Output the (X, Y) coordinate of the center of the cell containing the given text.  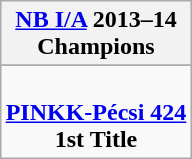
PINKK-Pécsi 4241st Title (96, 112)
NB I/A 2013–14Champions (96, 34)
